Return the [x, y] coordinate for the center point of the cell that contains the specified text.  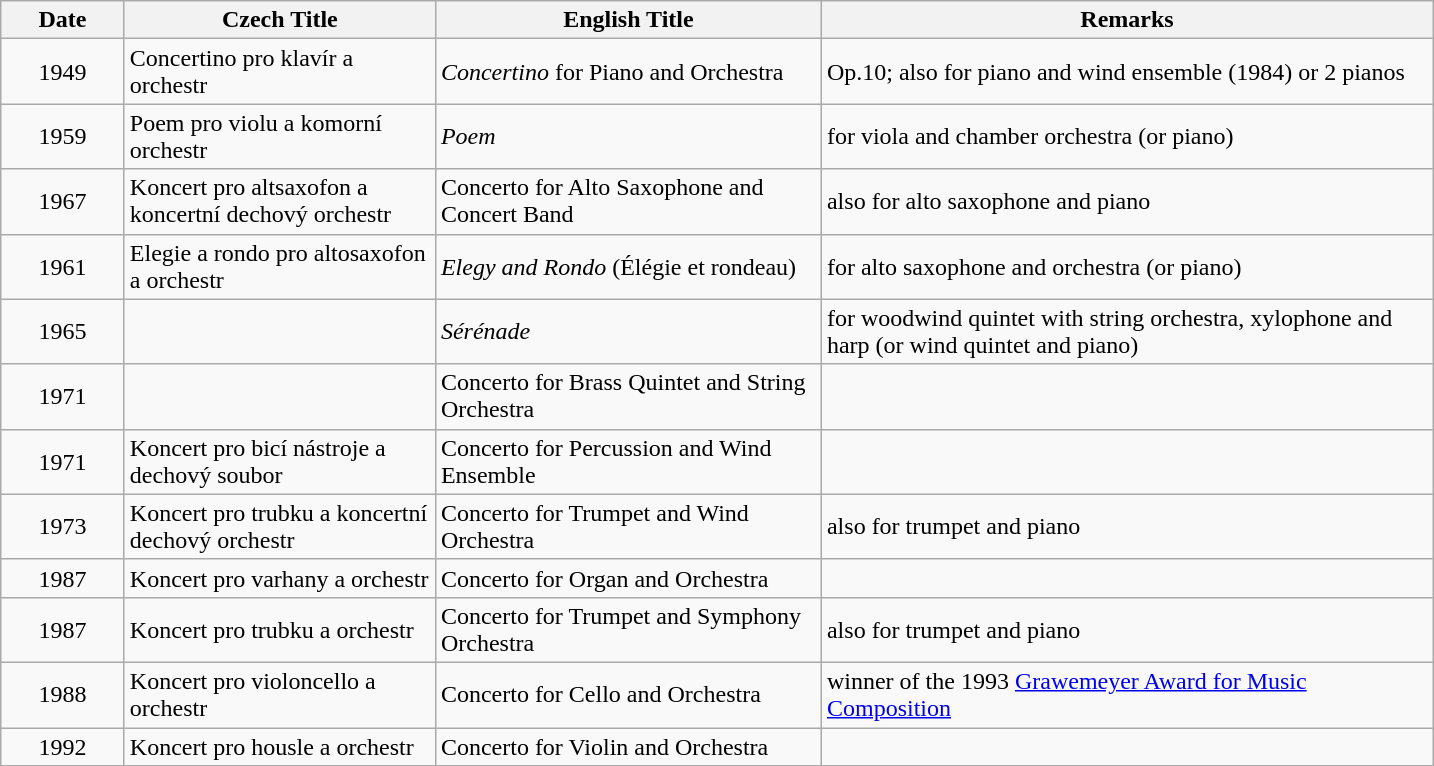
1988 [63, 694]
1967 [63, 202]
Concertino pro klavír a orchestr [280, 72]
also for alto saxophone and piano [1126, 202]
Concerto for Alto Saxophone and Concert Band [628, 202]
Concerto for Trumpet and Wind Orchestra [628, 526]
Concerto for Violin and Orchestra [628, 747]
Koncert pro varhany a orchestr [280, 578]
Koncert pro altsaxofon a koncertní dechový orchestr [280, 202]
English Title [628, 20]
1965 [63, 332]
Concerto for Trumpet and Symphony Orchestra [628, 630]
Concerto for Cello and Orchestra [628, 694]
Sérénade [628, 332]
Koncert pro violoncello a orchestr [280, 694]
for woodwind quintet with string orchestra, xylophone and harp (or wind quintet and piano) [1126, 332]
Remarks [1126, 20]
Concertino for Piano and Orchestra [628, 72]
1961 [63, 266]
Poem pro violu a komorní orchestr [280, 136]
Koncert pro bicí nástroje a dechový soubor [280, 462]
Date [63, 20]
Elegy and Rondo (Élégie et rondeau) [628, 266]
for viola and chamber orchestra (or piano) [1126, 136]
1949 [63, 72]
Poem [628, 136]
Concerto for Percussion and Wind Ensemble [628, 462]
Concerto for Brass Quintet and String Orchestra [628, 396]
winner of the 1993 Grawemeyer Award for Music Composition [1126, 694]
Czech Title [280, 20]
for alto saxophone and orchestra (or piano) [1126, 266]
Elegie a rondo pro altosaxofon a orchestr [280, 266]
Koncert pro housle a orchestr [280, 747]
Concerto for Organ and Orchestra [628, 578]
Koncert pro trubku a koncertní dechový orchestr [280, 526]
Op.10; also for piano and wind ensemble (1984) or 2 pianos [1126, 72]
1992 [63, 747]
1959 [63, 136]
1973 [63, 526]
Koncert pro trubku a orchestr [280, 630]
